Find where the given text appears and provide that cell's center as (X, Y) coordinate. 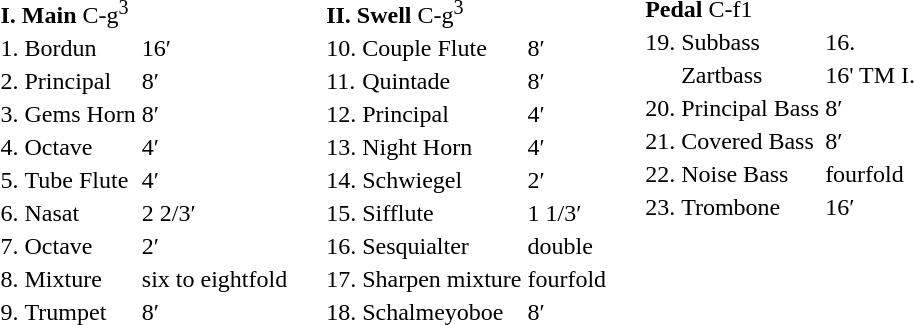
15. (342, 213)
Subbass (750, 42)
Nasat (80, 213)
Sharpen mixture (442, 279)
Zartbass (750, 75)
Schwiegel (442, 180)
Bordun (80, 48)
fourfold (567, 279)
double (567, 246)
Covered Bass (750, 141)
Sesquialter (442, 246)
20. (660, 108)
Gems Horn (80, 114)
14. (342, 180)
2 2/3′ (214, 213)
17. (342, 279)
Couple Flute (442, 48)
12. (342, 114)
Mixture (80, 279)
19. (660, 42)
21. (660, 141)
Tube Flute (80, 180)
10. (342, 48)
Trombone (750, 207)
16′ (214, 48)
1 1/3′ (567, 213)
six to eightfold (214, 279)
Noise Bass (750, 174)
22. (660, 174)
Night Horn (442, 147)
Sifflute (442, 213)
Quintade (442, 81)
Principal Bass (750, 108)
13. (342, 147)
16. (342, 246)
11. (342, 81)
23. (660, 207)
